Extract the [X, Y] coordinate from the center of the cell holding the provided text.  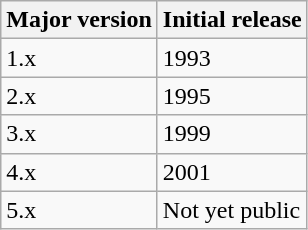
1995 [232, 96]
Initial release [232, 20]
Not yet public [232, 210]
1.x [80, 58]
2001 [232, 172]
4.x [80, 172]
1999 [232, 134]
5.x [80, 210]
3.x [80, 134]
2.x [80, 96]
1993 [232, 58]
Major version [80, 20]
